Locate the cell with the specified text and output its (x, y) center coordinate. 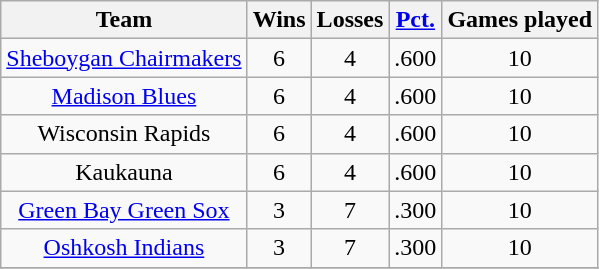
Games played (520, 20)
Wisconsin Rapids (124, 134)
Green Bay Green Sox (124, 210)
Kaukauna (124, 172)
Madison Blues (124, 96)
Wins (279, 20)
Sheboygan Chairmakers (124, 58)
Pct. (416, 20)
Team (124, 20)
Losses (350, 20)
Oshkosh Indians (124, 248)
